Search for the cell housing the specified text and yield its (X, Y) center coordinate. 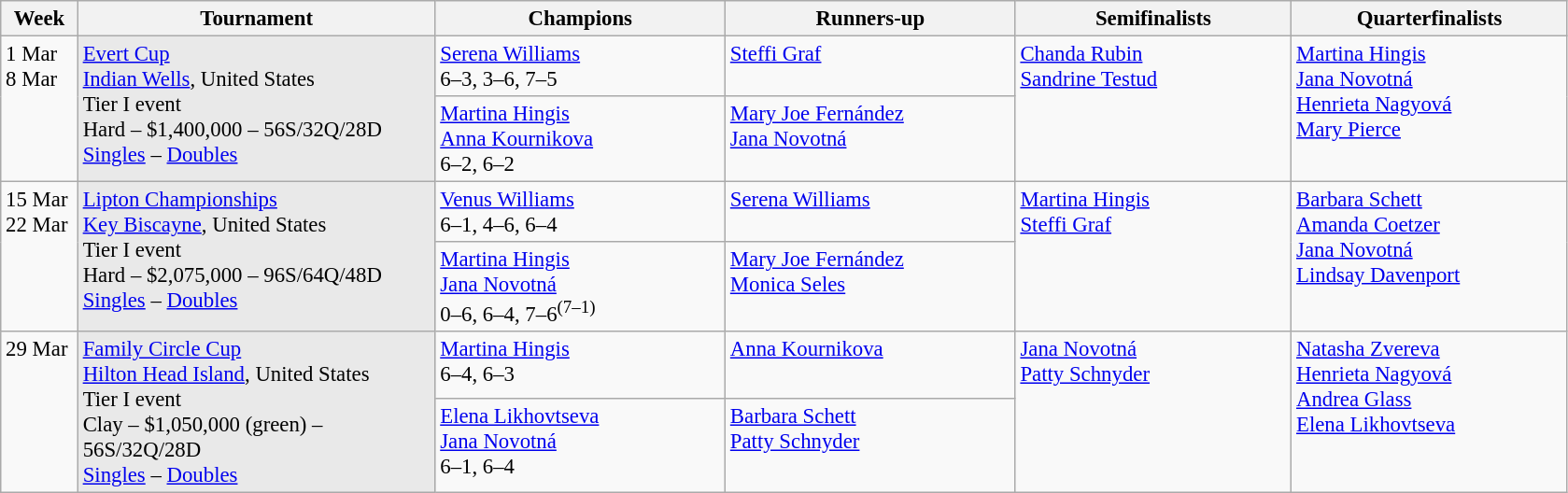
Mary Joe Fernández Monica Seles (870, 287)
Semifinalists (1153, 19)
Steffi Graf (870, 67)
Tournament (256, 19)
Week (39, 19)
Martina Hingis Jana Novotná0–6, 6–4, 7–6(7–1) (581, 287)
1 Mar8 Mar (39, 109)
Serena Williams (870, 213)
Venus Williams 6–1, 4–6, 6–4 (581, 213)
Lipton Championships Key Biscayne, United States Tier I event Hard – $2,075,000 – 96S/64Q/48DSingles – Doubles (256, 258)
Serena Williams 6–3, 3–6, 7–5 (581, 67)
Runners-up (870, 19)
Martina Hingis Anna Kournikova6–2, 6–2 (581, 139)
Mary Joe Fernández Jana Novotná (870, 139)
Martina Hingis 6–4, 6–3 (581, 366)
Champions (581, 19)
Martina Hingis Jana Novotná Henrieta Nagyová Mary Pierce (1430, 109)
Elena Likhovtseva Jana Novotná6–1, 6–4 (581, 446)
Chanda Rubin Sandrine Testud (1153, 109)
15 Mar22 Mar (39, 258)
Martina Hingis Steffi Graf (1153, 258)
Anna Kournikova (870, 366)
Quarterfinalists (1430, 19)
Evert Cup Indian Wells, United States Tier I event Hard – $1,400,000 – 56S/32Q/28DSingles – Doubles (256, 109)
Barbara Schett Patty Schnyder (870, 446)
Barbara Schett Amanda Coetzer Jana Novotná Lindsay Davenport (1430, 258)
